Locate the cell with the specified text and output its (x, y) center coordinate. 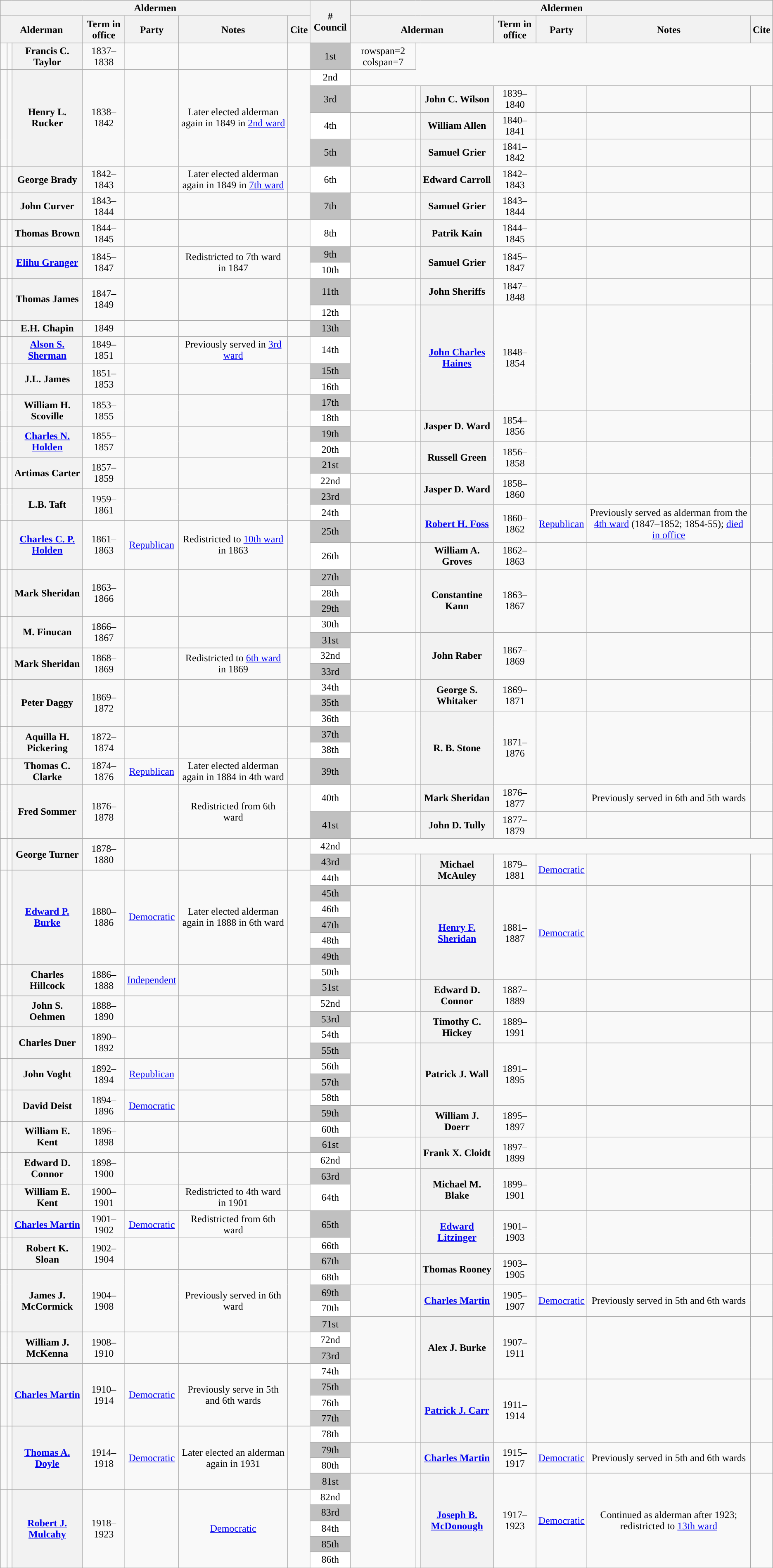
1857–1859 (104, 473)
1862–1863 (515, 556)
Redistricted to 6th ward in 1869 (233, 664)
74th (330, 1371)
1897–1899 (515, 1153)
1858–1860 (515, 489)
Edward Carroll (457, 179)
32nd (330, 656)
50th (330, 972)
Charles C. P. Holden (47, 545)
Thomas Rooney (457, 1269)
4th (330, 125)
37th (330, 734)
12th (330, 313)
1898–1900 (104, 1168)
1901–1902 (104, 1224)
68th (330, 1277)
Later elected alderman again in 1849 in 7th ward (233, 179)
1876–1878 (104, 811)
1877–1879 (515, 825)
1855–1857 (104, 442)
Alson S. Sherman (47, 350)
William A. Groves (457, 556)
Thomas Brown (47, 233)
rowspan=2 colspan=7 (383, 56)
38th (330, 750)
2nd (330, 78)
J.L. James (47, 379)
36th (330, 719)
1851–1853 (104, 379)
Charles Duer (47, 1043)
1915–1917 (515, 1458)
1899–1901 (515, 1190)
Edward P. Burke (47, 917)
11th (330, 291)
1867–1869 (515, 656)
Joseph B. McDonough (457, 1521)
John Raber (457, 656)
15th (330, 371)
63rd (330, 1176)
1887–1889 (515, 996)
39th (330, 771)
Timothy C. Hickey (457, 1027)
John Charles Haines (457, 357)
John Sheriffs (457, 291)
1886–1888 (104, 980)
Thomas C. Clarke (47, 771)
Aquilla H. Pickering (47, 742)
60th (330, 1129)
Later elected an alderman again in 1931 (233, 1458)
1st (330, 56)
9th (330, 254)
76th (330, 1403)
1879–1881 (515, 870)
19th (330, 434)
43rd (330, 862)
William J. Doerr (457, 1121)
1878–1880 (104, 854)
53rd (330, 1019)
1849 (104, 329)
Henry F. Sheridan (457, 933)
78th (330, 1434)
42nd (330, 846)
18th (330, 418)
R. B. Stone (457, 748)
7th (330, 206)
# Council (330, 21)
Frank X. Cloidt (457, 1153)
George Turner (47, 854)
1848–1854 (515, 357)
1837–1838 (104, 56)
Artimas Carter (47, 473)
1847–1848 (515, 291)
73rd (330, 1355)
33rd (330, 672)
Charles Hillcock (47, 980)
Later elected alderman again in 1884 in 4th ward (233, 771)
1904–1908 (104, 1301)
Edward Litzinger (457, 1232)
1894–1896 (104, 1105)
1853–1855 (104, 410)
Elihu Granger (47, 262)
1860–1862 (515, 523)
58th (330, 1097)
1905–1907 (515, 1301)
Previously served as alderman from the 4th ward (1847–1852; 1854-55); died in office (669, 523)
51st (330, 988)
41st (330, 825)
1849–1851 (104, 350)
William H. Scoville (47, 410)
1890–1892 (104, 1043)
1838–1842 (104, 118)
1856–1858 (515, 457)
69th (330, 1293)
Alex J. Burke (457, 1348)
17th (330, 402)
77th (330, 1419)
William Allen (457, 125)
65th (330, 1224)
Redistricted to 4th ward in 1901 (233, 1198)
82nd (330, 1497)
83rd (330, 1513)
1874–1876 (104, 771)
Russell Green (457, 457)
Robert K. Sloan (47, 1253)
85th (330, 1544)
75th (330, 1387)
1888–1890 (104, 1011)
72nd (330, 1340)
Later elected alderman again in 1888 in 6th ward (233, 917)
28th (330, 593)
22nd (330, 481)
10th (330, 270)
Thomas James (47, 300)
64th (330, 1198)
48th (330, 941)
George Brady (47, 179)
Francis C. Taylor (47, 56)
44th (330, 878)
Previously serve in 5th and 6th wards (233, 1395)
Patrick J. Carr (457, 1410)
1889–1991 (515, 1027)
71st (330, 1324)
M. Finucan (47, 632)
1901–1903 (515, 1232)
24th (330, 512)
1854–1856 (515, 426)
59th (330, 1113)
E.H. Chapin (47, 329)
29th (330, 609)
16th (330, 387)
1863–1866 (104, 593)
James J. McCormick (47, 1301)
1876–1877 (515, 798)
Previously served in 3rd ward (233, 350)
1902–1904 (104, 1253)
25th (330, 531)
1903–1905 (515, 1269)
67th (330, 1261)
Charles N. Holden (47, 442)
1959–1861 (104, 504)
Later elected alderman again in 1849 in 2nd ward (233, 118)
30th (330, 624)
1840–1841 (515, 125)
79th (330, 1450)
1917–1923 (515, 1521)
26th (330, 556)
George S. Whitaker (457, 695)
1868–1869 (104, 664)
Independent (152, 980)
John C. Wilson (457, 99)
Thomas A. Doyle (47, 1458)
1910–1914 (104, 1395)
86th (330, 1560)
1863–1867 (515, 601)
31st (330, 640)
34th (330, 687)
66th (330, 1246)
1869–1871 (515, 695)
1880–1886 (104, 917)
80th (330, 1466)
Michael McAuley (457, 870)
Robert J. Mulcahy (47, 1528)
Redistricted to 10th ward in 1863 (233, 545)
John Voght (47, 1074)
Peter Daggy (47, 703)
1871–1876 (515, 748)
14th (330, 350)
L.B. Taft (47, 504)
81st (330, 1481)
Constantine Kann (457, 601)
1872–1874 (104, 742)
John Curver (47, 206)
3rd (330, 99)
56th (330, 1066)
47th (330, 925)
1896–1898 (104, 1137)
Previously served in 6th and 5th wards (669, 798)
40th (330, 798)
Henry L. Rucker (47, 118)
1869–1872 (104, 703)
62nd (330, 1161)
21st (330, 465)
1847–1849 (104, 300)
45th (330, 894)
70th (330, 1308)
1900–1901 (104, 1198)
57th (330, 1082)
46th (330, 909)
John D. Tully (457, 825)
Patrick J. Wall (457, 1074)
23rd (330, 497)
1914–1918 (104, 1458)
20th (330, 449)
61st (330, 1145)
Continued as alderman after 1923; redistricted to 13th ward (669, 1521)
13th (330, 329)
1839–1840 (515, 99)
1908–1910 (104, 1348)
Previously served in 6th ward (233, 1301)
1841–1842 (515, 153)
1866–1867 (104, 632)
William J. McKenna (47, 1348)
84th (330, 1528)
5th (330, 153)
Redistricted to 7th ward in 1847 (233, 262)
49th (330, 956)
Michael M. Blake (457, 1190)
1895–1897 (515, 1121)
8th (330, 233)
1881–1887 (515, 933)
Patrik Kain (457, 233)
Robert H. Foss (457, 523)
1861–1863 (104, 545)
1911–1914 (515, 1410)
1907–1911 (515, 1348)
6th (330, 179)
John S. Oehmen (47, 1011)
David Deist (47, 1105)
Fred Sommer (47, 811)
1892–1894 (104, 1074)
55th (330, 1050)
52nd (330, 1003)
54th (330, 1035)
35th (330, 703)
1891–1895 (515, 1074)
1918–1923 (104, 1528)
27th (330, 577)
